Scan for the cell matching the given text and deliver its [x, y] coordinate at center. 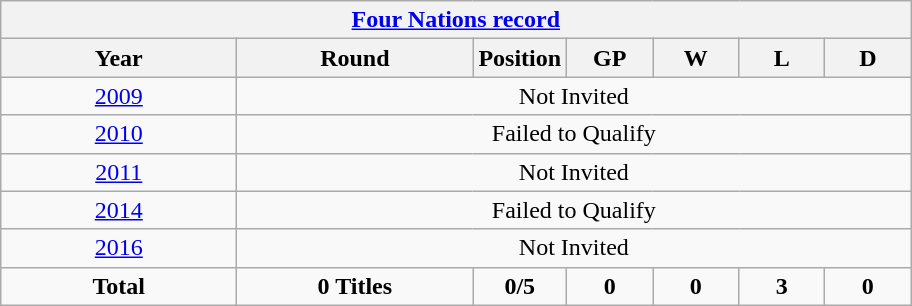
0/5 [520, 286]
2011 [119, 172]
2016 [119, 248]
3 [782, 286]
2014 [119, 210]
Four Nations record [456, 20]
D [868, 58]
GP [610, 58]
2009 [119, 96]
2010 [119, 134]
Total [119, 286]
Position [520, 58]
Round [355, 58]
0 Titles [355, 286]
Year [119, 58]
W [696, 58]
L [782, 58]
